Return [X, Y] of the center of cell containing provided text 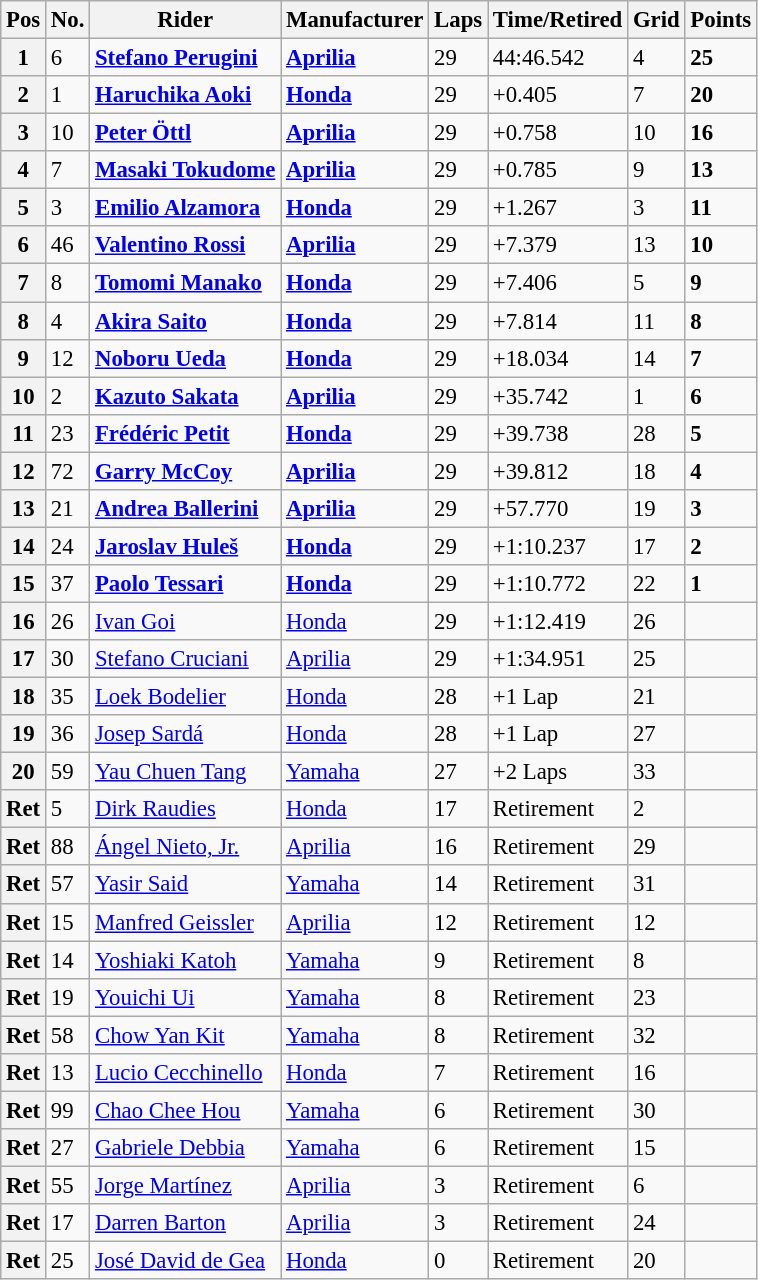
Noboru Ueda [186, 358]
Chao Chee Hou [186, 1110]
Yoshiaki Katoh [186, 960]
Andrea Ballerini [186, 509]
Valentino Rossi [186, 245]
+7.379 [558, 245]
22 [656, 584]
+39.812 [558, 471]
Manfred Geissler [186, 922]
+18.034 [558, 358]
35 [68, 697]
Emilio Alzamora [186, 208]
Darren Barton [186, 1223]
Akira Saito [186, 321]
Loek Bodelier [186, 697]
+0.758 [558, 133]
+1:10.237 [558, 546]
No. [68, 20]
+1:12.419 [558, 621]
72 [68, 471]
46 [68, 245]
99 [68, 1110]
Points [720, 20]
Ivan Goi [186, 621]
Ángel Nieto, Jr. [186, 847]
Time/Retired [558, 20]
Stefano Cruciani [186, 659]
Haruchika Aoki [186, 95]
59 [68, 772]
Masaki Tokudome [186, 170]
55 [68, 1185]
Peter Öttl [186, 133]
Jaroslav Huleš [186, 546]
0 [458, 1261]
José David de Gea [186, 1261]
37 [68, 584]
36 [68, 734]
+1:10.772 [558, 584]
57 [68, 885]
Kazuto Sakata [186, 396]
44:46.542 [558, 58]
32 [656, 1035]
Dirk Raudies [186, 809]
Frédéric Petit [186, 433]
31 [656, 885]
Josep Sardá [186, 734]
+57.770 [558, 509]
58 [68, 1035]
+7.406 [558, 283]
Lucio Cecchinello [186, 1073]
33 [656, 772]
Rider [186, 20]
Jorge Martínez [186, 1185]
Yau Chuen Tang [186, 772]
+7.814 [558, 321]
+2 Laps [558, 772]
Tomomi Manako [186, 283]
88 [68, 847]
+0.785 [558, 170]
+35.742 [558, 396]
Laps [458, 20]
+1.267 [558, 208]
Pos [24, 20]
Grid [656, 20]
+1:34.951 [558, 659]
Chow Yan Kit [186, 1035]
+39.738 [558, 433]
Stefano Perugini [186, 58]
Manufacturer [355, 20]
Gabriele Debbia [186, 1148]
Paolo Tessari [186, 584]
Youichi Ui [186, 997]
Garry McCoy [186, 471]
+0.405 [558, 95]
Yasir Said [186, 885]
